Return the (x, y) coordinate for the center point of the cell that contains the specified text.  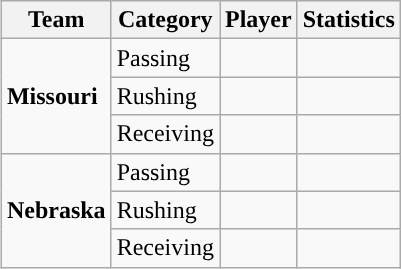
Player (259, 20)
Team (56, 20)
Nebraska (56, 210)
Statistics (348, 20)
Category (165, 20)
Missouri (56, 96)
